Extract the (X, Y) coordinate from the center of the cell holding the provided text.  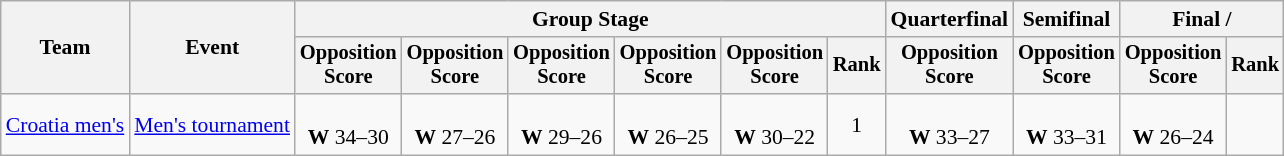
W 29–26 (562, 124)
Semifinal (1066, 19)
W 34–30 (348, 124)
1 (857, 124)
W 30–22 (774, 124)
Men's tournament (212, 124)
Quarterfinal (950, 19)
W 26–24 (1174, 124)
Croatia men's (66, 124)
W 33–31 (1066, 124)
W 27–26 (456, 124)
Team (66, 48)
Group Stage (590, 19)
W 26–25 (668, 124)
W 33–27 (950, 124)
Event (212, 48)
Final / (1202, 19)
